Identify which cell holds the provided text, then report its (x, y) central coordinate. 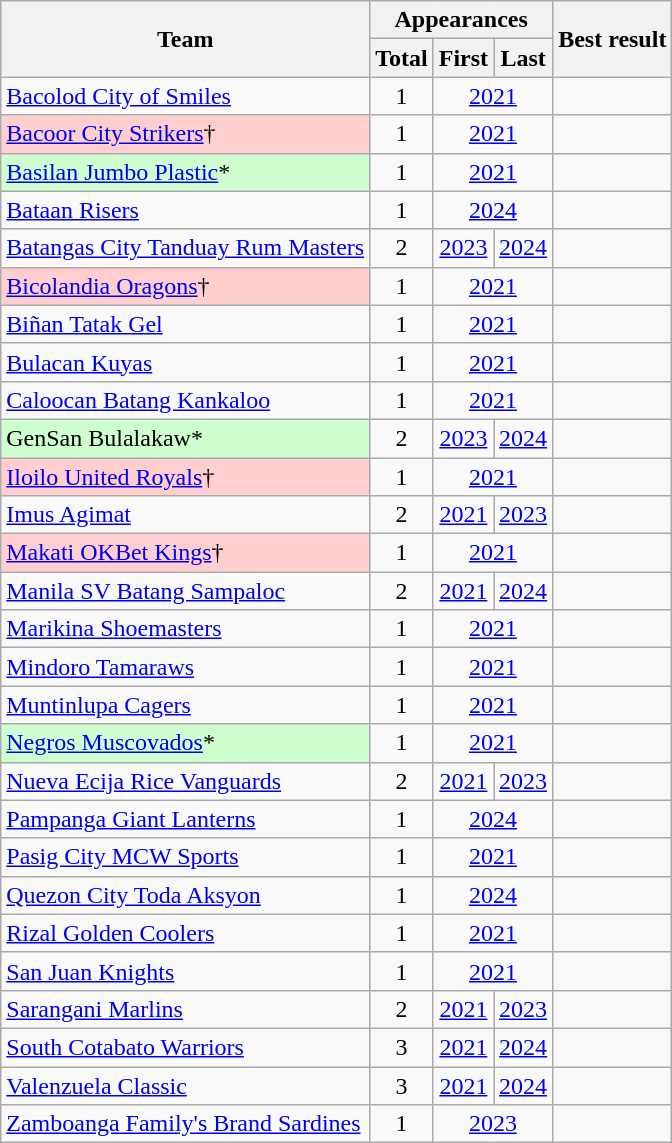
Biñan Tatak Gel (186, 324)
Bulacan Kuyas (186, 362)
Pampanga Giant Lanterns (186, 819)
Sarangani Marlins (186, 1009)
Valenzuela Classic (186, 1085)
Nueva Ecija Rice Vanguards (186, 781)
San Juan Knights (186, 971)
Marikina Shoemasters (186, 629)
Last (524, 58)
South Cotabato Warriors (186, 1047)
GenSan Bulalakaw* (186, 438)
Batangas City Tanduay Rum Masters (186, 248)
Imus Agimat (186, 515)
Pasig City MCW Sports (186, 857)
Basilan Jumbo Plastic* (186, 172)
Best result (612, 39)
Rizal Golden Coolers (186, 933)
Appearances (462, 20)
Manila SV Batang Sampaloc (186, 591)
Bataan Risers (186, 210)
Iloilo United Royals† (186, 477)
Bacolod City of Smiles (186, 96)
Muntinlupa Cagers (186, 705)
Negros Muscovados* (186, 743)
Quezon City Toda Aksyon (186, 895)
Team (186, 39)
Caloocan Batang Kankaloo (186, 400)
Bicolandia Oragons† (186, 286)
Bacoor City Strikers† (186, 134)
Zamboanga Family's Brand Sardines (186, 1124)
Total (402, 58)
Mindoro Tamaraws (186, 667)
Makati OKBet Kings† (186, 553)
First (463, 58)
